Identify which cell holds the provided text, then report its (X, Y) central coordinate. 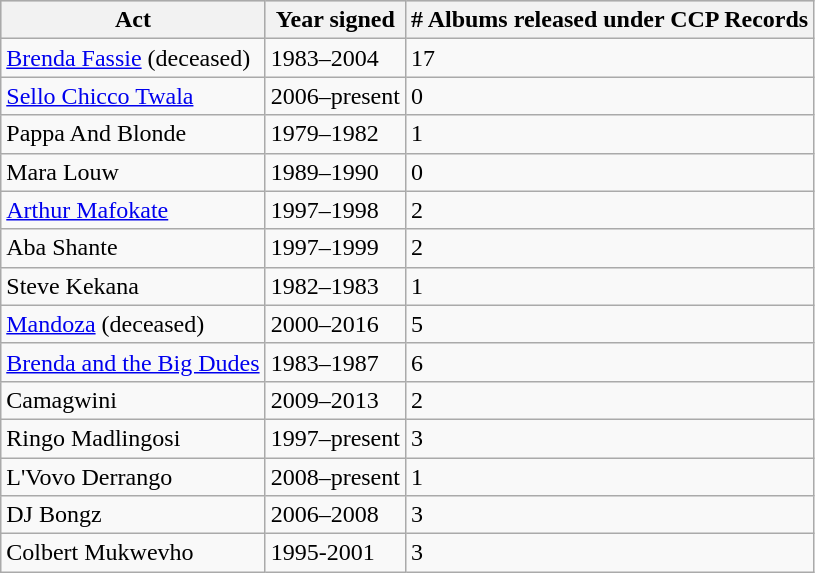
2006–present (335, 96)
1997–present (335, 438)
Ringo Madlingosi (133, 438)
DJ Bongz (133, 515)
2000–2016 (335, 324)
Mara Louw (133, 172)
Year signed (335, 20)
L'Vovo Derrango (133, 477)
17 (609, 58)
1979–1982 (335, 134)
1982–1983 (335, 286)
Act (133, 20)
2008–present (335, 477)
Camagwini (133, 400)
Mandoza (deceased) (133, 324)
Colbert Mukwevho (133, 553)
6 (609, 362)
Pappa And Blonde (133, 134)
Aba Shante (133, 248)
1983–1987 (335, 362)
1983–2004 (335, 58)
5 (609, 324)
Steve Kekana (133, 286)
Arthur Mafokate (133, 210)
# Albums released under CCP Records (609, 20)
2006–2008 (335, 515)
Sello Chicco Twala (133, 96)
Brenda and the Big Dudes (133, 362)
1989–1990 (335, 172)
1997–1998 (335, 210)
1995-2001 (335, 553)
Brenda Fassie (deceased) (133, 58)
2009–2013 (335, 400)
1997–1999 (335, 248)
